From the cell containing the given text, extract its center point as [x, y] coordinate. 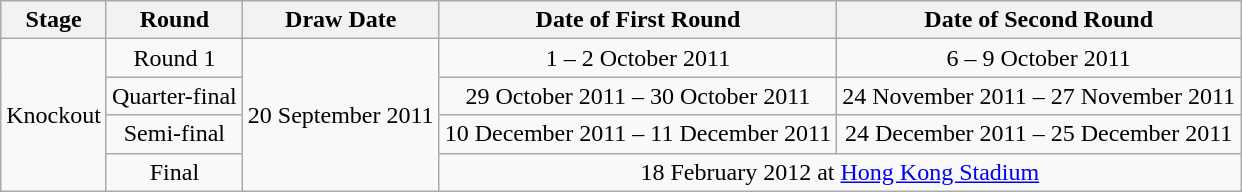
1 – 2 October 2011 [638, 58]
6 – 9 October 2011 [1039, 58]
Date of Second Round [1039, 20]
20 September 2011 [340, 115]
Stage [54, 20]
24 November 2011 – 27 November 2011 [1039, 96]
18 February 2012 at Hong Kong Stadium [840, 172]
Final [174, 172]
Date of First Round [638, 20]
Round 1 [174, 58]
Draw Date [340, 20]
29 October 2011 – 30 October 2011 [638, 96]
24 December 2011 – 25 December 2011 [1039, 134]
Round [174, 20]
Knockout [54, 115]
10 December 2011 – 11 December 2011 [638, 134]
Semi-final [174, 134]
Quarter-final [174, 96]
